For the text-containing cell, return its midpoint in [X, Y] coordinate format. 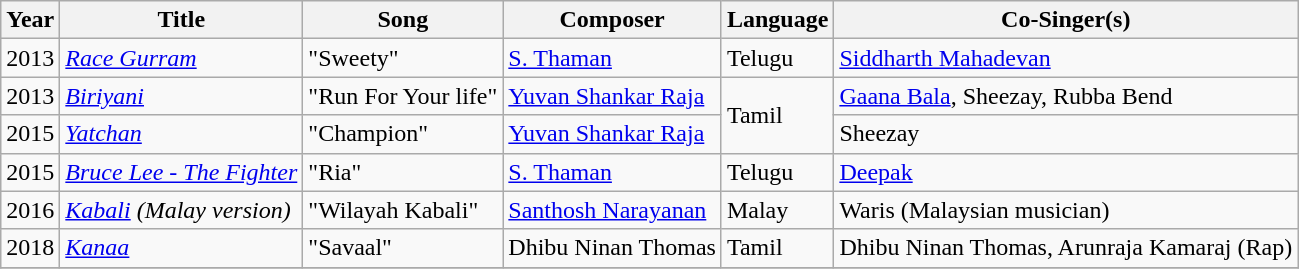
Composer [612, 20]
Co-Singer(s) [1066, 20]
Dhibu Ninan Thomas, Arunraja Kamaraj (Rap) [1066, 248]
Kabali (Malay version) [182, 210]
2016 [30, 210]
"Sweety" [403, 58]
"Run For Your life" [403, 96]
Bruce Lee - The Fighter [182, 172]
Kanaa [182, 248]
Siddharth Mahadevan [1066, 58]
Gaana Bala, Sheezay, Rubba Bend [1066, 96]
Song [403, 20]
Language [777, 20]
"Wilayah Kabali" [403, 210]
Title [182, 20]
Sheezay [1066, 134]
"Savaal" [403, 248]
Malay [777, 210]
Dhibu Ninan Thomas [612, 248]
"Ria" [403, 172]
Yatchan [182, 134]
"Champion" [403, 134]
Deepak [1066, 172]
2018 [30, 248]
Santhosh Narayanan [612, 210]
Biriyani [182, 96]
Race Gurram [182, 58]
Waris (Malaysian musician) [1066, 210]
Year [30, 20]
